Output the (x, y) coordinate of the center of the cell containing the given text.  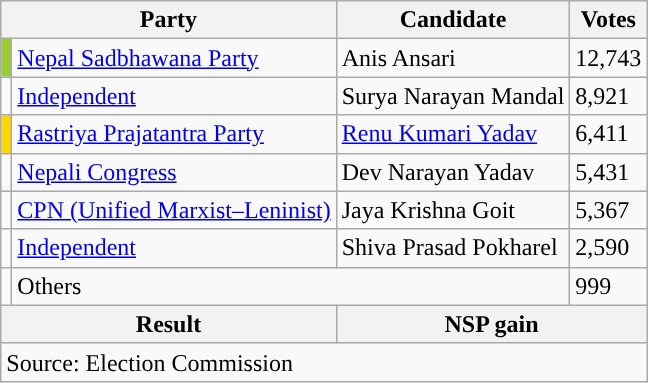
Rastriya Prajatantra Party (174, 134)
Candidate (453, 20)
CPN (Unified Marxist–Leninist) (174, 210)
5,431 (608, 172)
Dev Narayan Yadav (453, 172)
Votes (608, 20)
Renu Kumari Yadav (453, 134)
999 (608, 286)
Party (168, 20)
Nepal Sadbhawana Party (174, 58)
Nepali Congress (174, 172)
6,411 (608, 134)
NSP gain (492, 324)
Source: Election Commission (324, 362)
Surya Narayan Mandal (453, 96)
Anis Ansari (453, 58)
5,367 (608, 210)
Shiva Prasad Pokharel (453, 248)
12,743 (608, 58)
2,590 (608, 248)
8,921 (608, 96)
Jaya Krishna Goit (453, 210)
Others (291, 286)
Result (168, 324)
